Provide the [X, Y] coordinate of the cell's center where the given text is located.  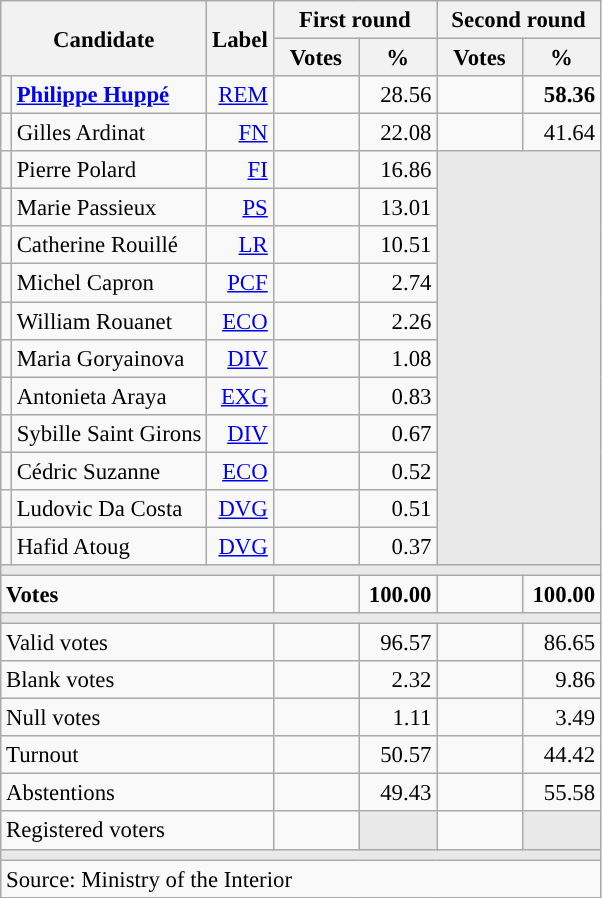
Sybille Saint Girons [108, 433]
Label [240, 38]
28.56 [398, 95]
LR [240, 245]
Philippe Huppé [108, 95]
Blank votes [137, 680]
EXG [240, 396]
Pierre Polard [108, 170]
96.57 [398, 643]
FN [240, 133]
Marie Passieux [108, 208]
Gilles Ardinat [108, 133]
First round [355, 20]
58.36 [561, 95]
2.26 [398, 321]
13.01 [398, 208]
0.37 [398, 546]
0.83 [398, 396]
0.67 [398, 433]
2.32 [398, 680]
Hafid Atoug [108, 546]
Null votes [137, 718]
0.52 [398, 471]
16.86 [398, 170]
Candidate [104, 38]
Registered voters [137, 831]
Second round [519, 20]
Cédric Suzanne [108, 471]
41.64 [561, 133]
Michel Capron [108, 283]
1.08 [398, 358]
Antonieta Araya [108, 396]
9.86 [561, 680]
49.43 [398, 793]
22.08 [398, 133]
Ludovic Da Costa [108, 509]
Valid votes [137, 643]
50.57 [398, 755]
2.74 [398, 283]
86.65 [561, 643]
PS [240, 208]
Maria Goryainova [108, 358]
Catherine Rouillé [108, 245]
44.42 [561, 755]
Abstentions [137, 793]
0.51 [398, 509]
3.49 [561, 718]
10.51 [398, 245]
William Rouanet [108, 321]
55.58 [561, 793]
PCF [240, 283]
FI [240, 170]
Turnout [137, 755]
Source: Ministry of the Interior [301, 879]
REM [240, 95]
1.11 [398, 718]
